Return (x, y) of the center of cell containing provided text 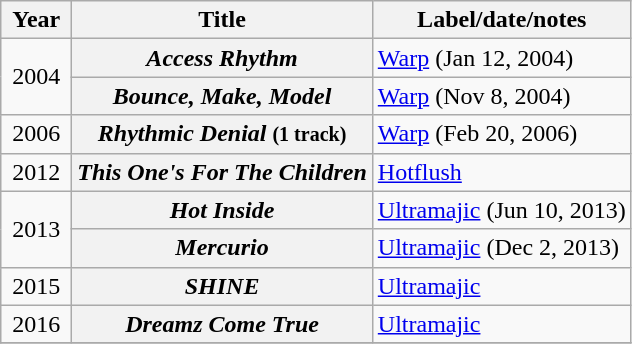
Warp (Jan 12, 2004) (502, 58)
Hotflush (502, 172)
Label/date/notes (502, 20)
Access Rhythm (222, 58)
Title (222, 20)
Bounce, Make, Model (222, 96)
Ultramajic (Jun 10, 2013) (502, 210)
Hot Inside (222, 210)
2016 (36, 324)
2015 (36, 286)
2012 (36, 172)
Mercurio (222, 248)
2006 (36, 134)
Warp (Feb 20, 2006) (502, 134)
Year (36, 20)
Dreamz Come True (222, 324)
SHINE (222, 286)
2013 (36, 229)
Warp (Nov 8, 2004) (502, 96)
2004 (36, 77)
Ultramajic (Dec 2, 2013) (502, 248)
This One's For The Children (222, 172)
Rhythmic Denial (1 track) (222, 134)
